Capture the cell that displays the provided text and extract its [X, Y] central coordinate. 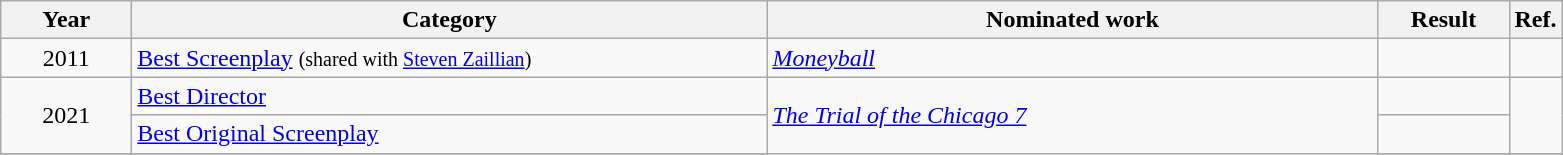
Best Director [450, 96]
Category [450, 20]
Ref. [1536, 20]
Best Original Screenplay [450, 134]
Nominated work [1072, 20]
Moneyball [1072, 58]
Year [66, 20]
2021 [66, 115]
The Trial of the Chicago 7 [1072, 115]
Result [1444, 20]
2011 [66, 58]
Best Screenplay (shared with Steven Zaillian) [450, 58]
